For the text-containing cell, return its midpoint in [X, Y] coordinate format. 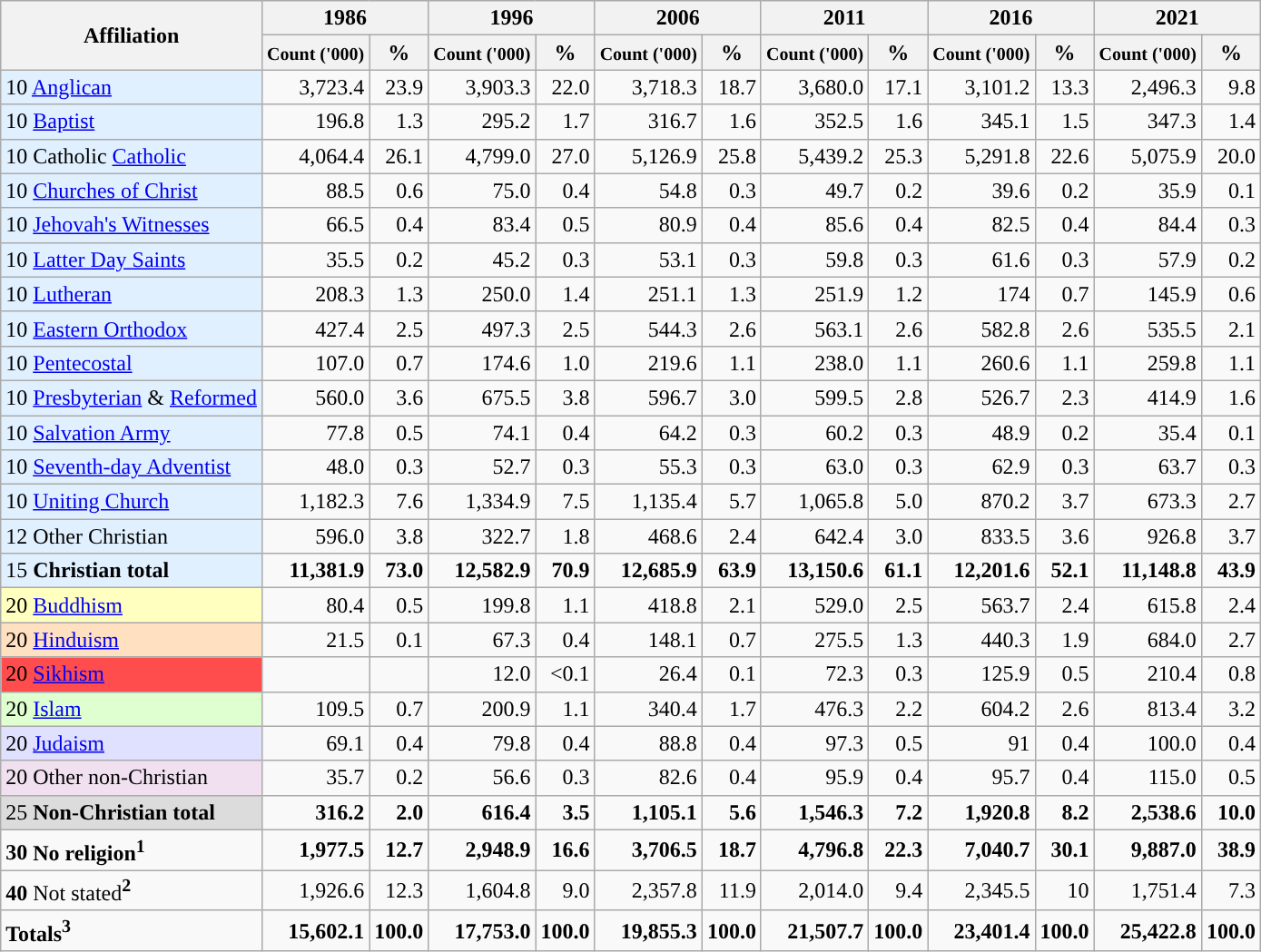
497.3 [482, 329]
3,680.0 [814, 87]
563.7 [981, 605]
22.0 [565, 87]
615.8 [1148, 605]
27.0 [565, 156]
1.8 [565, 536]
1.2 [899, 294]
7,040.7 [981, 849]
251.9 [814, 294]
2,948.9 [482, 849]
1,751.4 [1148, 891]
675.5 [482, 397]
66.5 [315, 225]
3.2 [1231, 709]
17,753.0 [482, 931]
10 Salvation Army [132, 433]
52.1 [1064, 571]
174 [981, 294]
61.6 [981, 260]
10 Latter Day Saints [132, 260]
5.0 [899, 502]
684.0 [1148, 640]
3,903.3 [482, 87]
22.3 [899, 849]
91 [981, 743]
Affiliation [132, 35]
35.4 [1148, 433]
35.5 [315, 260]
7.2 [899, 812]
48.0 [315, 467]
10 Jehovah's Witnesses [132, 225]
174.6 [482, 363]
642.4 [814, 536]
145.9 [1148, 294]
295.2 [482, 122]
73.0 [399, 571]
2.8 [899, 397]
12.7 [399, 849]
67.3 [482, 640]
10 Pentecostal [132, 363]
115.0 [1148, 778]
563.1 [814, 329]
870.2 [981, 502]
49.7 [814, 191]
60.2 [814, 433]
26.1 [399, 156]
2,496.3 [1148, 87]
440.3 [981, 640]
250.0 [482, 294]
4,796.8 [814, 849]
10 Churches of Christ [132, 191]
95.9 [814, 778]
35.7 [315, 778]
345.1 [981, 122]
25 Non-Christian total [132, 812]
21.5 [315, 640]
210.4 [1148, 674]
208.3 [315, 294]
604.2 [981, 709]
200.9 [482, 709]
80.9 [648, 225]
10 Seventh-day Adventist [132, 467]
599.5 [814, 397]
54.8 [648, 191]
2,345.5 [981, 891]
11,381.9 [315, 571]
1.5 [1064, 122]
10 [1064, 891]
352.5 [814, 122]
16.6 [565, 849]
1,977.5 [315, 849]
3.5 [565, 812]
85.6 [814, 225]
148.1 [648, 640]
535.5 [1148, 329]
20 Other non-Christian [132, 778]
1,334.9 [482, 502]
616.4 [482, 812]
275.5 [814, 640]
251.1 [648, 294]
43.9 [1231, 571]
12 Other Christian [132, 536]
1,105.1 [648, 812]
20 Sikhism [132, 674]
88.8 [648, 743]
4,799.0 [482, 156]
20 Buddhism [132, 605]
23,401.4 [981, 931]
1,926.6 [315, 891]
62.9 [981, 467]
39.6 [981, 191]
582.8 [981, 329]
30.1 [1064, 849]
75.0 [482, 191]
7.5 [565, 502]
10 Uniting Church [132, 502]
13,150.6 [814, 571]
45.2 [482, 260]
1.0 [565, 363]
9.4 [899, 891]
Totals3 [132, 931]
12.0 [482, 674]
20 Islam [132, 709]
64.2 [648, 433]
1,546.3 [814, 812]
22.6 [1064, 156]
1,182.3 [315, 502]
88.5 [315, 191]
95.7 [981, 778]
12.3 [399, 891]
414.9 [1148, 397]
340.4 [648, 709]
21,507.7 [814, 931]
259.8 [1148, 363]
63.0 [814, 467]
0.8 [1231, 674]
1996 [512, 18]
2011 [844, 18]
322.7 [482, 536]
30 No religion1 [132, 849]
833.5 [981, 536]
2.3 [1064, 397]
10.0 [1231, 812]
5,075.9 [1148, 156]
10 Eastern Orthodox [132, 329]
7.6 [399, 502]
74.1 [482, 433]
25.3 [899, 156]
9.8 [1231, 87]
219.6 [648, 363]
12,685.9 [648, 571]
17.1 [899, 87]
4,064.4 [315, 156]
347.3 [1148, 122]
59.8 [814, 260]
3,723.4 [315, 87]
2,357.8 [648, 891]
2006 [677, 18]
2,538.6 [1148, 812]
19,855.3 [648, 931]
2016 [1011, 18]
12,582.9 [482, 571]
77.8 [315, 433]
476.3 [814, 709]
20 Judaism [132, 743]
199.8 [482, 605]
11,148.8 [1148, 571]
125.9 [981, 674]
596.7 [648, 397]
316.2 [315, 812]
9.0 [565, 891]
3,706.5 [648, 849]
3,101.2 [981, 87]
1986 [345, 18]
10 Anglican [132, 87]
12,201.6 [981, 571]
63.7 [1148, 467]
1.9 [1064, 640]
97.3 [814, 743]
48.9 [981, 433]
526.7 [981, 397]
57.9 [1148, 260]
63.9 [732, 571]
196.8 [315, 122]
1,604.8 [482, 891]
596.0 [315, 536]
9,887.0 [1148, 849]
52.7 [482, 467]
5.6 [732, 812]
10 Presbyterian & Reformed [132, 397]
<0.1 [565, 674]
238.0 [814, 363]
20.0 [1231, 156]
20 Hinduism [132, 640]
813.4 [1148, 709]
2021 [1177, 18]
70.9 [565, 571]
544.3 [648, 329]
55.3 [648, 467]
5,439.2 [814, 156]
15,602.1 [315, 931]
15 Christian total [132, 571]
69.1 [315, 743]
316.7 [648, 122]
468.6 [648, 536]
5,126.9 [648, 156]
260.6 [981, 363]
23.9 [399, 87]
2.2 [899, 709]
673.3 [1148, 502]
418.8 [648, 605]
80.4 [315, 605]
72.3 [814, 674]
2,014.0 [814, 891]
25,422.8 [1148, 931]
529.0 [814, 605]
427.4 [315, 329]
25.8 [732, 156]
1,135.4 [648, 502]
3,718.3 [648, 87]
79.8 [482, 743]
53.1 [648, 260]
1,065.8 [814, 502]
61.1 [899, 571]
38.9 [1231, 849]
2.0 [399, 812]
11.9 [732, 891]
35.9 [1148, 191]
5,291.8 [981, 156]
926.8 [1148, 536]
83.4 [482, 225]
5.7 [732, 502]
107.0 [315, 363]
109.5 [315, 709]
82.5 [981, 225]
7.3 [1231, 891]
10 Catholic Catholic [132, 156]
8.2 [1064, 812]
26.4 [648, 674]
56.6 [482, 778]
1,920.8 [981, 812]
10 Lutheran [132, 294]
84.4 [1148, 225]
82.6 [648, 778]
560.0 [315, 397]
10 Baptist [132, 122]
40 Not stated2 [132, 891]
13.3 [1064, 87]
